Capture the cell that displays the provided text and extract its [x, y] central coordinate. 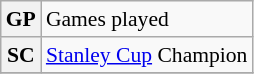
GP [21, 19]
Games played [147, 19]
SC [21, 55]
Stanley Cup Champion [147, 55]
